Return (X, Y) of the center of cell containing provided text 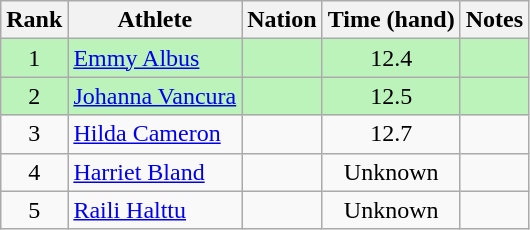
Time (hand) (391, 20)
Johanna Vancura (155, 96)
Athlete (155, 20)
12.7 (391, 134)
Harriet Bland (155, 172)
Raili Halttu (155, 210)
Rank (34, 20)
4 (34, 172)
2 (34, 96)
Hilda Cameron (155, 134)
Notes (494, 20)
Nation (282, 20)
12.4 (391, 58)
3 (34, 134)
12.5 (391, 96)
5 (34, 210)
Emmy Albus (155, 58)
1 (34, 58)
